Extract the [x, y] coordinate from the center of the cell holding the provided text.  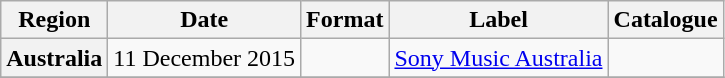
Region [54, 20]
Catalogue [666, 20]
Australia [54, 58]
Sony Music Australia [498, 58]
Label [498, 20]
Date [204, 20]
Format [345, 20]
11 December 2015 [204, 58]
